Locate the cell with the specified text and output its [X, Y] center coordinate. 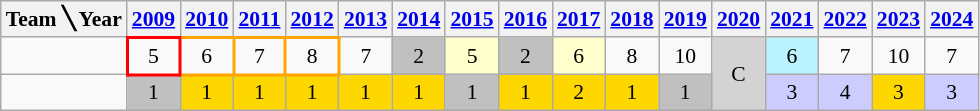
2017 [578, 19]
4 [844, 93]
2012 [312, 19]
2024 [952, 19]
2010 [206, 19]
2023 [898, 19]
2011 [259, 19]
2015 [472, 19]
2014 [418, 19]
2021 [792, 19]
2018 [632, 19]
2009 [154, 19]
2016 [526, 19]
2020 [738, 19]
Team ╲ Year [64, 19]
2019 [686, 19]
2022 [844, 19]
2013 [366, 19]
